Return the [x, y] coordinate for the center point of the cell that contains the specified text.  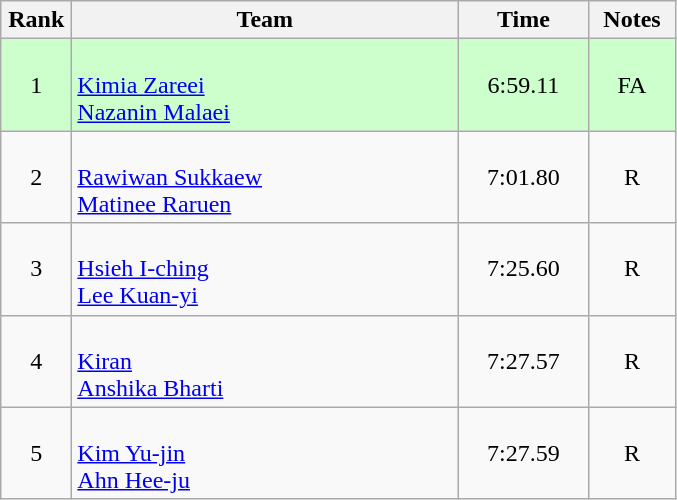
Time [524, 20]
1 [36, 85]
7:25.60 [524, 269]
2 [36, 177]
5 [36, 453]
7:01.80 [524, 177]
3 [36, 269]
KiranAnshika Bharti [265, 361]
Rawiwan SukkaewMatinee Raruen [265, 177]
6:59.11 [524, 85]
Hsieh I-ching Lee Kuan-yi [265, 269]
Rank [36, 20]
7:27.57 [524, 361]
4 [36, 361]
Kimia ZareeiNazanin Malaei [265, 85]
Kim Yu-jinAhn Hee-ju [265, 453]
FA [632, 85]
7:27.59 [524, 453]
Notes [632, 20]
Team [265, 20]
